Return (X, Y) of the center of cell containing provided text 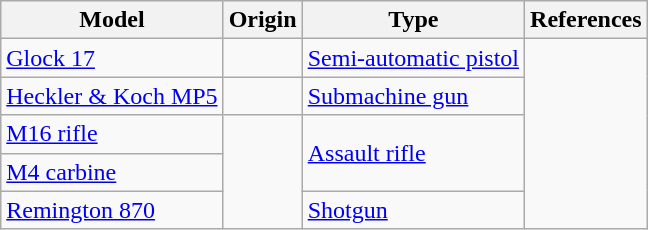
Semi-automatic pistol (413, 58)
M16 rifle (112, 134)
Remington 870 (112, 210)
Glock 17 (112, 58)
Assault rifle (413, 153)
Shotgun (413, 210)
Origin (262, 20)
Type (413, 20)
M4 carbine (112, 172)
References (586, 20)
Model (112, 20)
Heckler & Koch MP5 (112, 96)
Submachine gun (413, 96)
